Identify which cell holds the provided text, then report its [x, y] central coordinate. 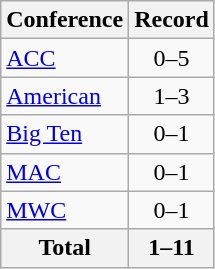
MAC [65, 172]
Conference [65, 20]
Big Ten [65, 134]
1–11 [172, 248]
0–5 [172, 58]
MWC [65, 210]
ACC [65, 58]
American [65, 96]
Record [172, 20]
Total [65, 248]
1–3 [172, 96]
